Return the (X, Y) coordinate for the center point of the cell that contains the specified text.  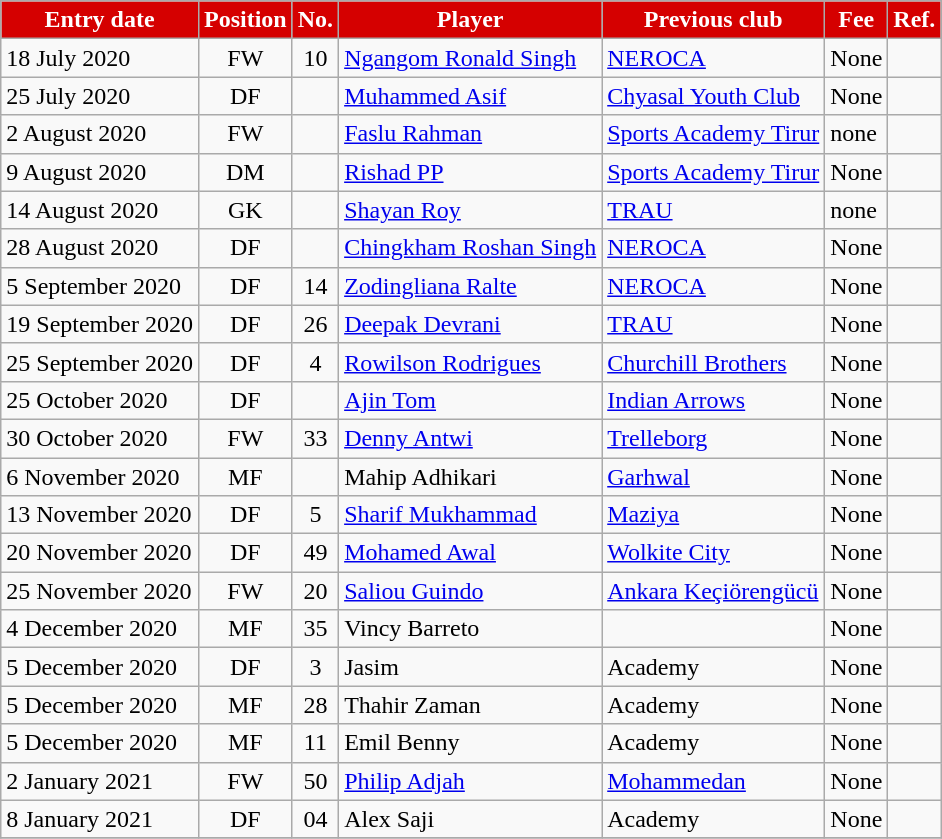
4 December 2020 (100, 629)
Philip Adjah (470, 781)
Sharif Mukhammad (470, 515)
DM (245, 172)
20 (315, 591)
9 August 2020 (100, 172)
Wolkite City (714, 553)
Fee (856, 20)
26 (315, 324)
Denny Antwi (470, 438)
Faslu Rahman (470, 134)
5 (315, 515)
Mohammedan (714, 781)
25 October 2020 (100, 400)
28 August 2020 (100, 248)
Player (470, 20)
2 January 2021 (100, 781)
Zodingliana Ralte (470, 286)
13 November 2020 (100, 515)
14 August 2020 (100, 210)
10 (315, 58)
Churchill Brothers (714, 362)
14 (315, 286)
19 September 2020 (100, 324)
50 (315, 781)
5 September 2020 (100, 286)
Thahir Zaman (470, 705)
Deepak Devrani (470, 324)
No. (315, 20)
GK (245, 210)
Emil Benny (470, 743)
20 November 2020 (100, 553)
35 (315, 629)
Mahip Adhikari (470, 477)
Previous club (714, 20)
Mohamed Awal (470, 553)
Chyasal Youth Club (714, 96)
4 (315, 362)
Alex Saji (470, 819)
25 September 2020 (100, 362)
6 November 2020 (100, 477)
8 January 2021 (100, 819)
Entry date (100, 20)
Garhwal (714, 477)
30 October 2020 (100, 438)
Shayan Roy (470, 210)
Position (245, 20)
25 July 2020 (100, 96)
11 (315, 743)
Muhammed Asif (470, 96)
Ref. (914, 20)
Ajin Tom (470, 400)
Chingkham Roshan Singh (470, 248)
04 (315, 819)
Rishad PP (470, 172)
Saliou Guindo (470, 591)
Indian Arrows (714, 400)
Maziya (714, 515)
Vincy Barreto (470, 629)
Rowilson Rodrigues (470, 362)
49 (315, 553)
2 August 2020 (100, 134)
18 July 2020 (100, 58)
3 (315, 667)
25 November 2020 (100, 591)
Trelleborg (714, 438)
Ankara Keçiörengücü (714, 591)
Jasim (470, 667)
28 (315, 705)
33 (315, 438)
Ngangom Ronald Singh (470, 58)
